Locate the cell with the specified text and output its (x, y) center coordinate. 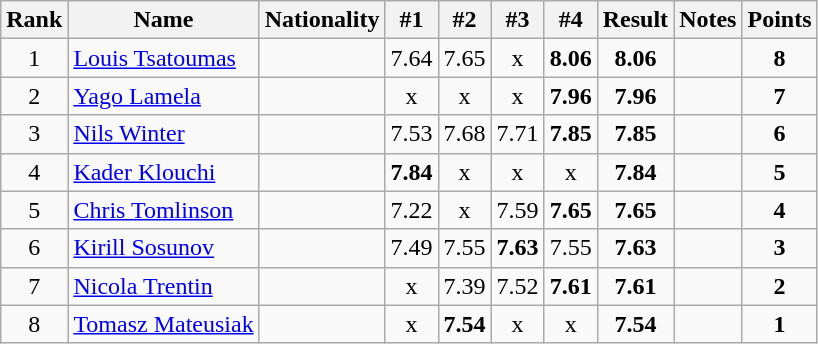
Kader Klouchi (164, 172)
#3 (518, 20)
Nicola Trentin (164, 286)
#1 (412, 20)
Points (780, 20)
7.49 (412, 248)
Chris Tomlinson (164, 210)
7.53 (412, 134)
7.59 (518, 210)
Louis Tsatoumas (164, 58)
Yago Lamela (164, 96)
Tomasz Mateusiak (164, 324)
Name (164, 20)
Rank (34, 20)
Nationality (322, 20)
Notes (708, 20)
7.39 (464, 286)
7.52 (518, 286)
Result (635, 20)
7.22 (412, 210)
#2 (464, 20)
7.71 (518, 134)
Kirill Sosunov (164, 248)
7.64 (412, 58)
7.68 (464, 134)
Nils Winter (164, 134)
#4 (570, 20)
